Search for the cell housing the specified text and yield its (x, y) center coordinate. 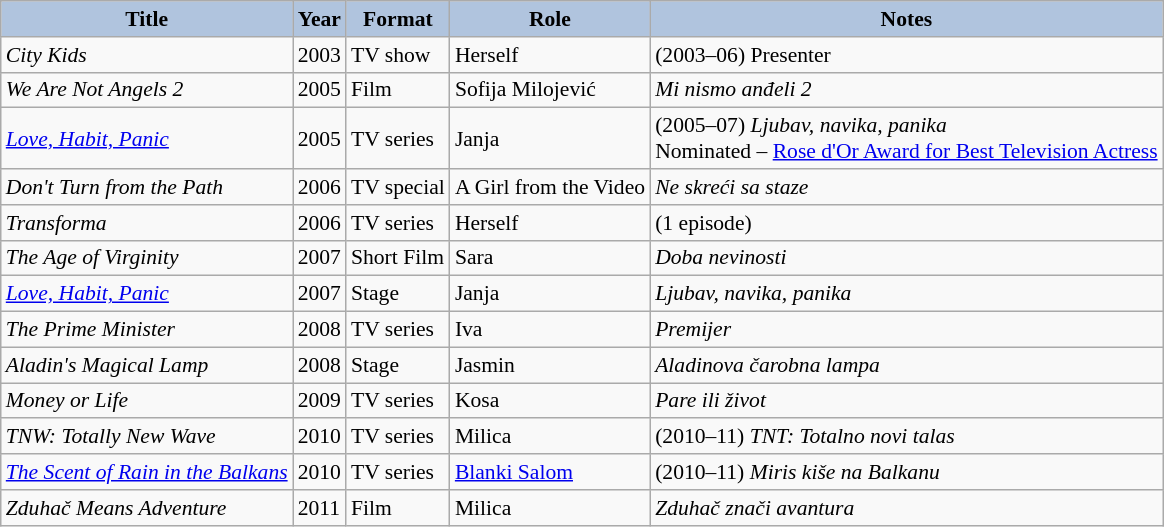
Don't Turn from the Path (147, 187)
Pare ili život (906, 401)
Zduhač Means Adventure (147, 508)
Transforma (147, 223)
(2010–11) TNT: Totalno novi talas (906, 437)
Format (398, 19)
2011 (320, 508)
TV show (398, 55)
Notes (906, 19)
Blanki Salom (550, 472)
(2010–11) Miris kiše na Balkanu (906, 472)
(2003–06) Presenter (906, 55)
Ljubav, navika, panika (906, 294)
Role (550, 19)
Mi nismo anđeli 2 (906, 90)
2003 (320, 55)
(1 episode) (906, 223)
Jasmin (550, 365)
Aladinova čarobna lampa (906, 365)
Iva (550, 330)
The Prime Minister (147, 330)
Premijer (906, 330)
Ne skreći sa staze (906, 187)
Money or Life (147, 401)
A Girl from the Video (550, 187)
Aladin's Magical Lamp (147, 365)
City Kids (147, 55)
(2005–07) Ljubav, navika, panika Nominated – Rose d'Or Award for Best Television Actress (906, 138)
The Scent of Rain in the Balkans (147, 472)
Short Film (398, 258)
Year (320, 19)
Sofija Milojević (550, 90)
Title (147, 19)
Kosa (550, 401)
Doba nevinosti (906, 258)
TNW: Totally New Wave (147, 437)
Sara (550, 258)
Zduhač znači avantura (906, 508)
2009 (320, 401)
The Age of Virginity (147, 258)
We Are Not Angels 2 (147, 90)
TV special (398, 187)
